Find where the given text appears and provide that cell's center as (x, y) coordinate. 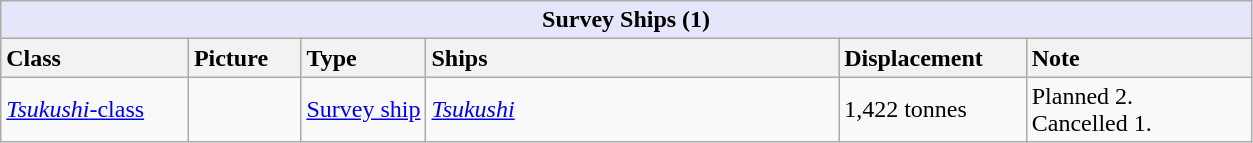
Survey ship (364, 110)
Survey Ships (1) (626, 20)
Tsukushi-class (95, 110)
Note (1138, 58)
Tsukushi (632, 110)
Class (95, 58)
1,422 tonnes (933, 110)
Planned 2.Cancelled 1. (1138, 110)
Displacement (933, 58)
Ships (632, 58)
Type (364, 58)
Picture (244, 58)
